Detect which cell encompasses the target text, then output its [x, y] center coordinate. 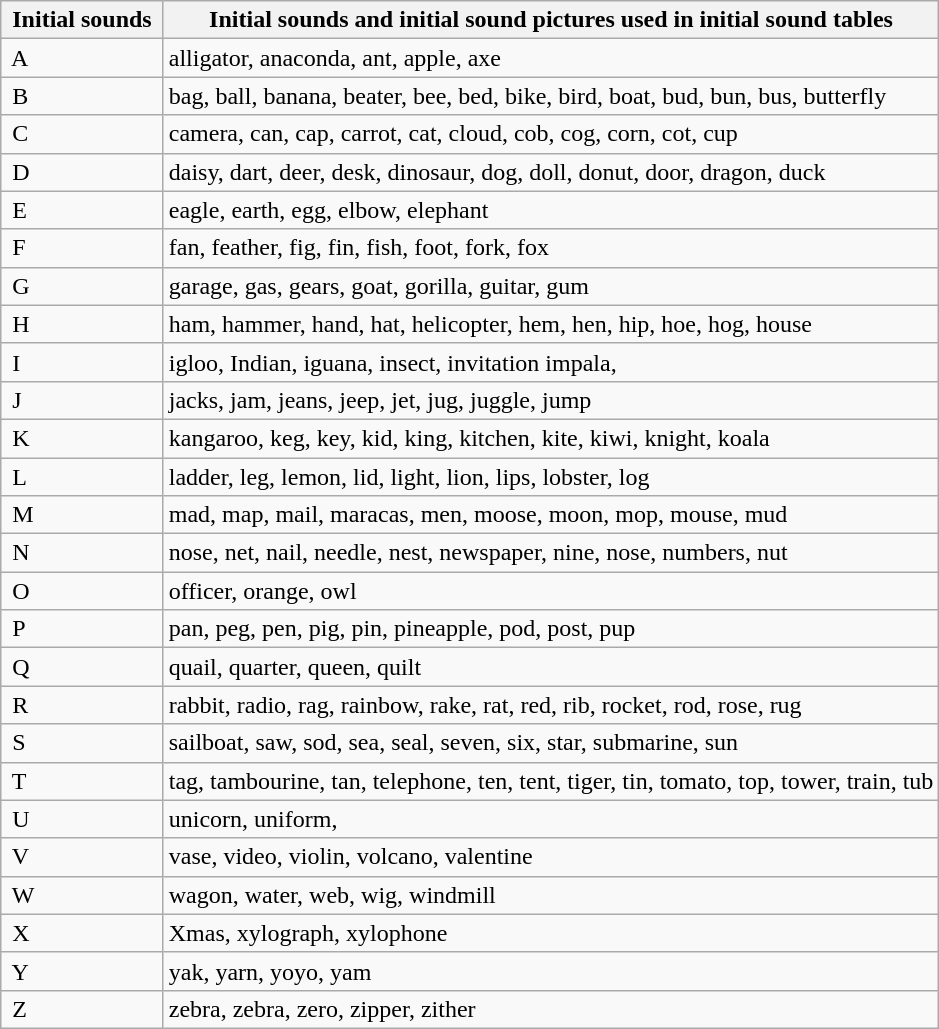
E [82, 210]
wagon, water, web, wig, windmill [551, 895]
D [82, 172]
garage, gas, gears, goat, gorilla, guitar, gum [551, 286]
A [82, 58]
pan, peg, pen, pig, pin, pineapple, pod, post, pup [551, 629]
J [82, 400]
fan, feather, fig, fin, fish, foot, fork, fox [551, 248]
bag, ball, banana, beater, bee, bed, bike, bird, boat, bud, bun, bus, butterfly [551, 96]
K [82, 438]
Y [82, 971]
camera, can, cap, carrot, cat, cloud, cob, cog, corn, cot, cup [551, 134]
Initial sounds [82, 20]
jacks, jam, jeans, jeep, jet, jug, juggle, jump [551, 400]
Q [82, 667]
W [82, 895]
rabbit, radio, rag, rainbow, rake, rat, red, rib, rocket, rod, rose, rug [551, 705]
G [82, 286]
quail, quarter, queen, quilt [551, 667]
Initial sounds and initial sound pictures used in initial sound tables [551, 20]
S [82, 743]
V [82, 857]
nose, net, nail, needle, nest, newspaper, nine, nose, numbers, nut [551, 553]
N [82, 553]
Xmas, xylograph, xylophone [551, 933]
O [82, 591]
P [82, 629]
R [82, 705]
unicorn, uniform, [551, 819]
L [82, 477]
M [82, 515]
B [82, 96]
ham, hammer, hand, hat, helicopter, hem, hen, hip, hoe, hog, house [551, 324]
sailboat, saw, sod, sea, seal, seven, six, star, submarine, sun [551, 743]
mad, map, mail, maracas, men, moose, moon, mop, mouse, mud [551, 515]
C [82, 134]
F [82, 248]
officer, orange, owl [551, 591]
vase, video, violin, volcano, valentine [551, 857]
kangaroo, keg, key, kid, king, kitchen, kite, kiwi, knight, koala [551, 438]
zebra, zebra, zero, zipper, zither [551, 1009]
yak, yarn, yoyo, yam [551, 971]
ladder, leg, lemon, lid, light, lion, lips, lobster, log [551, 477]
alligator, anaconda, ant, apple, axe [551, 58]
H [82, 324]
U [82, 819]
T [82, 781]
daisy, dart, deer, desk, dinosaur, dog, doll, donut, door, dragon, duck [551, 172]
I [82, 362]
Z [82, 1009]
tag, tambourine, tan, telephone, ten, tent, tiger, tin, tomato, top, tower, train, tub [551, 781]
eagle, earth, egg, elbow, elephant [551, 210]
X [82, 933]
igloo, Indian, iguana, insect, invitation impala, [551, 362]
